Return [X, Y] of the center of cell containing provided text 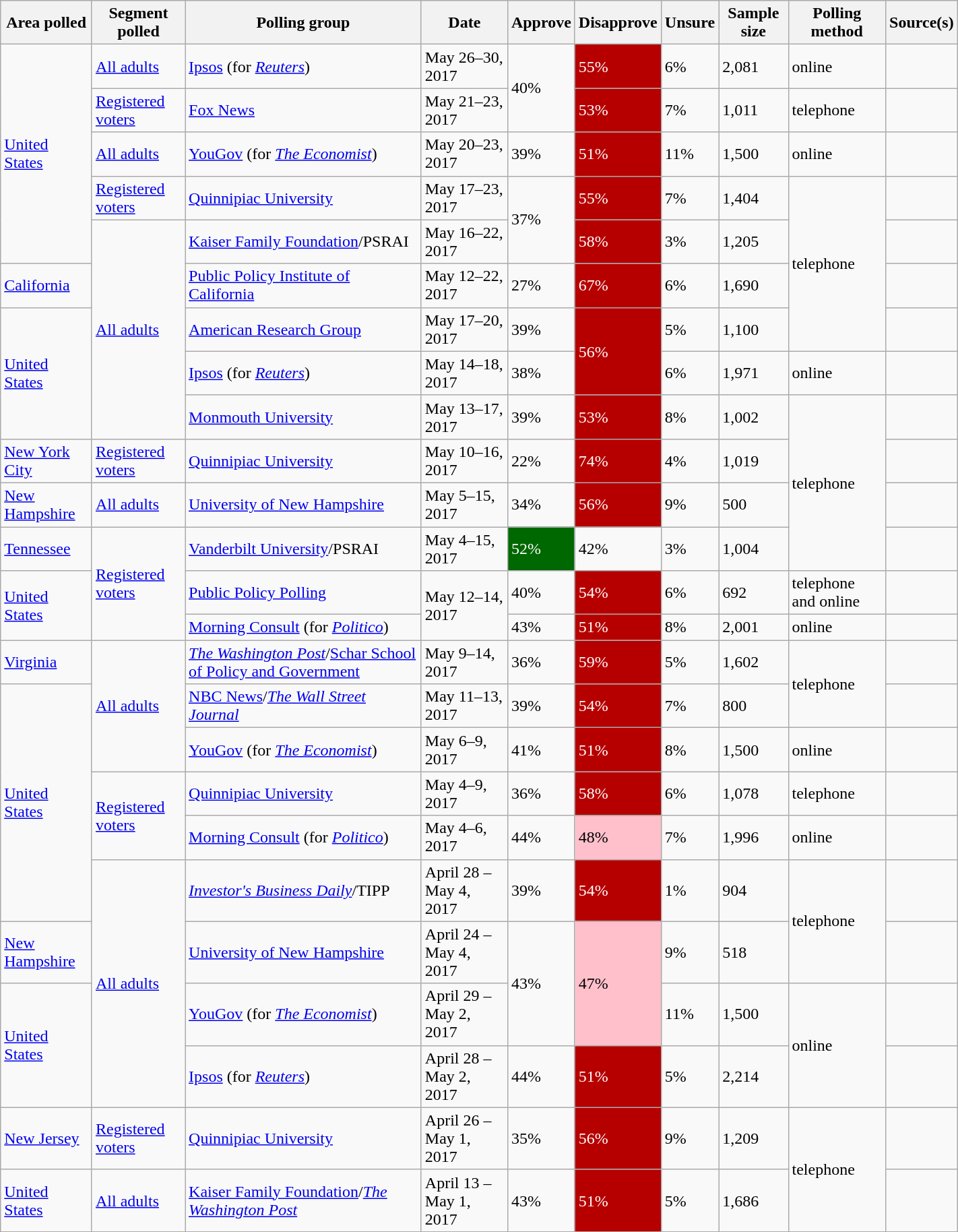
NBC News/The Wall Street Journal [303, 706]
Polling method [837, 23]
May 26–30, 2017 [464, 66]
1,011 [753, 111]
1,002 [753, 417]
1,078 [753, 794]
May 20–23, 2017 [464, 154]
4% [690, 461]
1,100 [753, 329]
38% [541, 373]
Public Policy Institute of California [303, 286]
1,971 [753, 373]
May 17–20, 2017 [464, 329]
35% [541, 1138]
1,004 [753, 549]
Tennessee [46, 549]
Approve [541, 23]
800 [753, 706]
May 14–18, 2017 [464, 373]
May 12–22, 2017 [464, 286]
904 [753, 890]
500 [753, 504]
47% [618, 983]
New Jersey [46, 1138]
74% [618, 461]
New York City [46, 461]
Segment polled [138, 23]
67% [618, 286]
May 6–9, 2017 [464, 749]
Sample size [753, 23]
Kaiser Family Foundation/PSRAI [303, 241]
May 16–22, 2017 [464, 241]
27% [541, 286]
52% [541, 549]
1,404 [753, 198]
Vanderbilt University/PSRAI [303, 549]
American Research Group [303, 329]
1,602 [753, 662]
1,686 [753, 1200]
692 [753, 593]
42% [618, 549]
41% [541, 749]
2,214 [753, 1076]
Kaiser Family Foundation/The Washington Post [303, 1200]
May 9–14, 2017 [464, 662]
1,209 [753, 1138]
37% [541, 220]
Investor's Business Daily/TIPP [303, 890]
April 29 – May 2, 2017 [464, 1014]
The Washington Post/Schar School of Policy and Government [303, 662]
22% [541, 461]
59% [618, 662]
Unsure [690, 23]
Date [464, 23]
April 24 – May 4, 2017 [464, 952]
May 17–23, 2017 [464, 198]
1,205 [753, 241]
Area polled [46, 23]
2,001 [753, 627]
Source(s) [922, 23]
34% [541, 504]
April 26 – May 1, 2017 [464, 1138]
California [46, 286]
518 [753, 952]
1,019 [753, 461]
May 13–17, 2017 [464, 417]
1,996 [753, 837]
Virginia [46, 662]
May 11–13, 2017 [464, 706]
Disapprove [618, 23]
May 4–6, 2017 [464, 837]
Public Policy Polling [303, 593]
1,690 [753, 286]
May 5–15, 2017 [464, 504]
48% [618, 837]
Monmouth University [303, 417]
April 13 – May 1, 2017 [464, 1200]
May 4–9, 2017 [464, 794]
May 12–14, 2017 [464, 605]
April 28 – May 2, 2017 [464, 1076]
telephone and online [837, 593]
May 10–16, 2017 [464, 461]
May 4–15, 2017 [464, 549]
2,081 [753, 66]
1% [690, 890]
May 21–23, 2017 [464, 111]
Fox News [303, 111]
April 28 – May 4, 2017 [464, 890]
Polling group [303, 23]
